Determine the (x, y) coordinate at the center of the cell enclosing the given text.  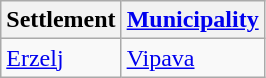
Settlement (61, 20)
Erzelj (61, 58)
Vipava (192, 58)
Municipality (192, 20)
